Output the (x, y) coordinate of the center of the cell containing the given text.  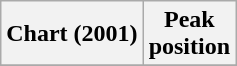
Chart (2001) (72, 34)
Peakposition (189, 34)
